Locate the cell with the specified text and output its [x, y] center coordinate. 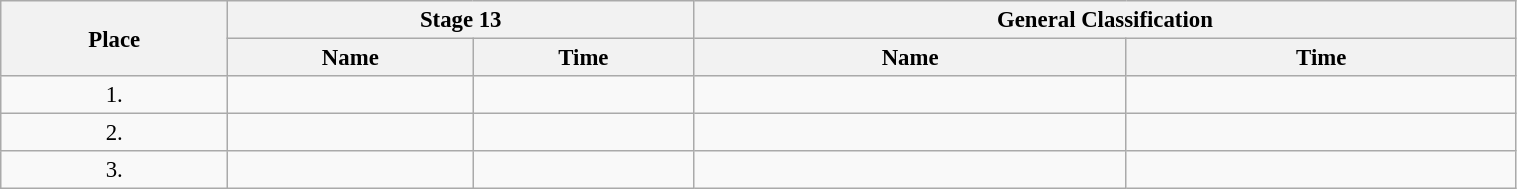
Place [114, 38]
General Classification [1105, 20]
2. [114, 133]
1. [114, 95]
3. [114, 170]
Stage 13 [461, 20]
